From the cell containing the given text, extract its center point as (X, Y) coordinate. 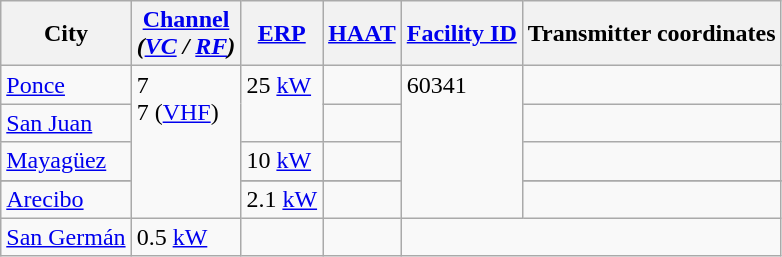
25 kW (282, 104)
Channel(VC / RF) (186, 34)
San Juan (66, 123)
Transmitter coordinates (652, 34)
0.5 kW (186, 237)
Mayagüez (66, 161)
San Germán (66, 237)
10 kW (282, 161)
City (66, 34)
7 7 (VHF) (186, 142)
ERP (282, 34)
2.1 kW (282, 199)
Ponce (66, 85)
Facility ID (462, 34)
Arecibo (66, 199)
HAAT (362, 34)
60341 (462, 142)
